Determine the (x, y) coordinate at the center of the cell enclosing the given text.  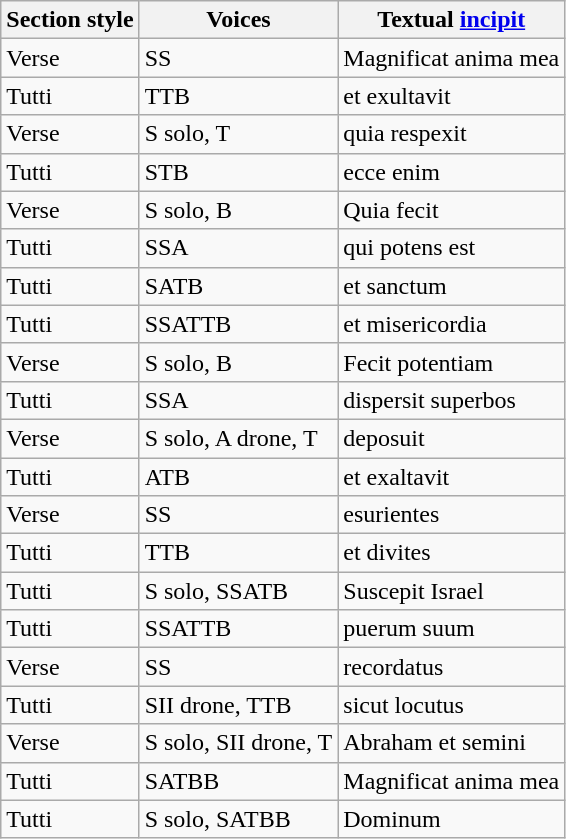
et exaltavit (452, 477)
SATBB (238, 781)
deposuit (452, 438)
Abraham et semini (452, 743)
et misericordia (452, 324)
puerum suum (452, 629)
Voices (238, 20)
et divites (452, 553)
Quia fecit (452, 210)
S solo, SSATB (238, 591)
ecce enim (452, 172)
Textual incipit (452, 20)
Fecit potentiam (452, 362)
S solo, SATBB (238, 819)
S solo, SII drone, T (238, 743)
S solo, T (238, 134)
S solo, A drone, T (238, 438)
qui potens est (452, 248)
quia respexit (452, 134)
SATB (238, 286)
SII drone, TTB (238, 705)
esurientes (452, 515)
et sanctum (452, 286)
dispersit superbos (452, 400)
sicut locutus (452, 705)
STB (238, 172)
Dominum (452, 819)
et exultavit (452, 96)
ATB (238, 477)
Section style (70, 20)
recordatus (452, 667)
Suscepit Israel (452, 591)
